Locate the cell with the specified text and output its [X, Y] center coordinate. 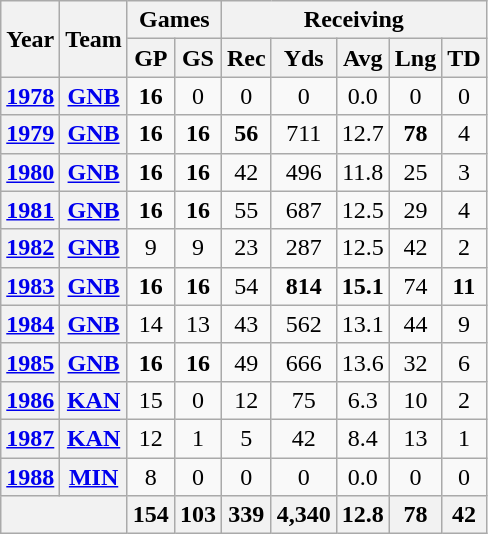
1986 [30, 400]
TD [464, 58]
43 [246, 324]
MIN [94, 477]
5 [246, 438]
49 [246, 362]
54 [246, 286]
6.3 [362, 400]
29 [415, 210]
154 [150, 515]
1978 [30, 96]
8.4 [362, 438]
Yds [304, 58]
23 [246, 248]
56 [246, 134]
1984 [30, 324]
25 [415, 172]
55 [246, 210]
1987 [30, 438]
1981 [30, 210]
1983 [30, 286]
10 [415, 400]
Games [174, 20]
32 [415, 362]
3 [464, 172]
13.6 [362, 362]
12.8 [362, 515]
75 [304, 400]
Receiving [354, 20]
103 [198, 515]
1988 [30, 477]
1982 [30, 248]
711 [304, 134]
287 [304, 248]
15.1 [362, 286]
15 [150, 400]
Rec [246, 58]
4,340 [304, 515]
74 [415, 286]
Lng [415, 58]
1980 [30, 172]
496 [304, 172]
GP [150, 58]
11 [464, 286]
11.8 [362, 172]
Team [94, 39]
666 [304, 362]
44 [415, 324]
Year [30, 39]
1979 [30, 134]
814 [304, 286]
GS [198, 58]
687 [304, 210]
562 [304, 324]
13.1 [362, 324]
12.7 [362, 134]
6 [464, 362]
1985 [30, 362]
8 [150, 477]
Avg [362, 58]
339 [246, 515]
14 [150, 324]
